Find where the given text appears and provide that cell's center as [X, Y] coordinate. 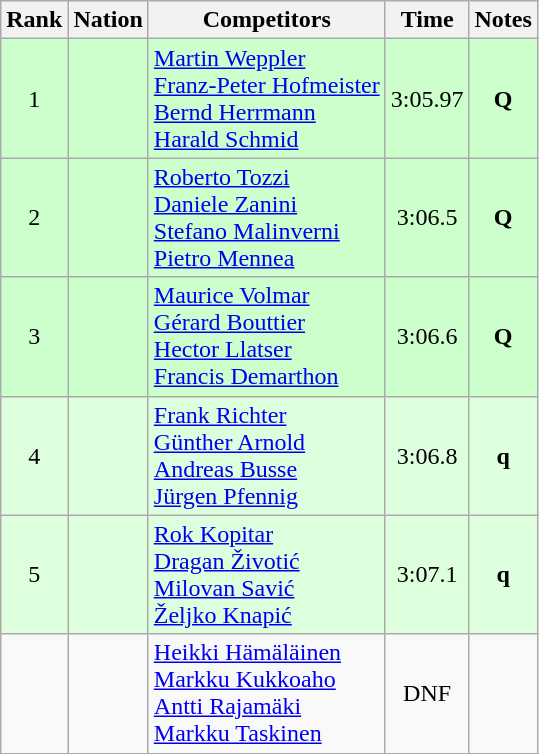
Martin WepplerFranz-Peter HofmeisterBernd HerrmannHarald Schmid [266, 98]
4 [34, 456]
Rank [34, 20]
3:05.97 [427, 98]
Frank RichterGünther ArnoldAndreas BusseJürgen Pfennig [266, 456]
DNF [427, 694]
Roberto TozziDaniele ZaniniStefano MalinverniPietro Mennea [266, 218]
3 [34, 336]
Maurice VolmarGérard BouttierHector LlatserFrancis Demarthon [266, 336]
3:06.6 [427, 336]
Competitors [266, 20]
3:06.5 [427, 218]
Notes [503, 20]
3:07.1 [427, 574]
Heikki HämäläinenMarkku KukkoahoAntti RajamäkiMarkku Taskinen [266, 694]
5 [34, 574]
1 [34, 98]
Time [427, 20]
Rok KopitarDragan ŽivotićMilovan SavićŽeljko Knapić [266, 574]
2 [34, 218]
Nation [108, 20]
3:06.8 [427, 456]
